From the cell containing the given text, extract its center point as (x, y) coordinate. 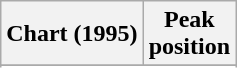
Chart (1995) (72, 34)
Peakposition (189, 34)
